Detect which cell encompasses the target text, then output its (x, y) center coordinate. 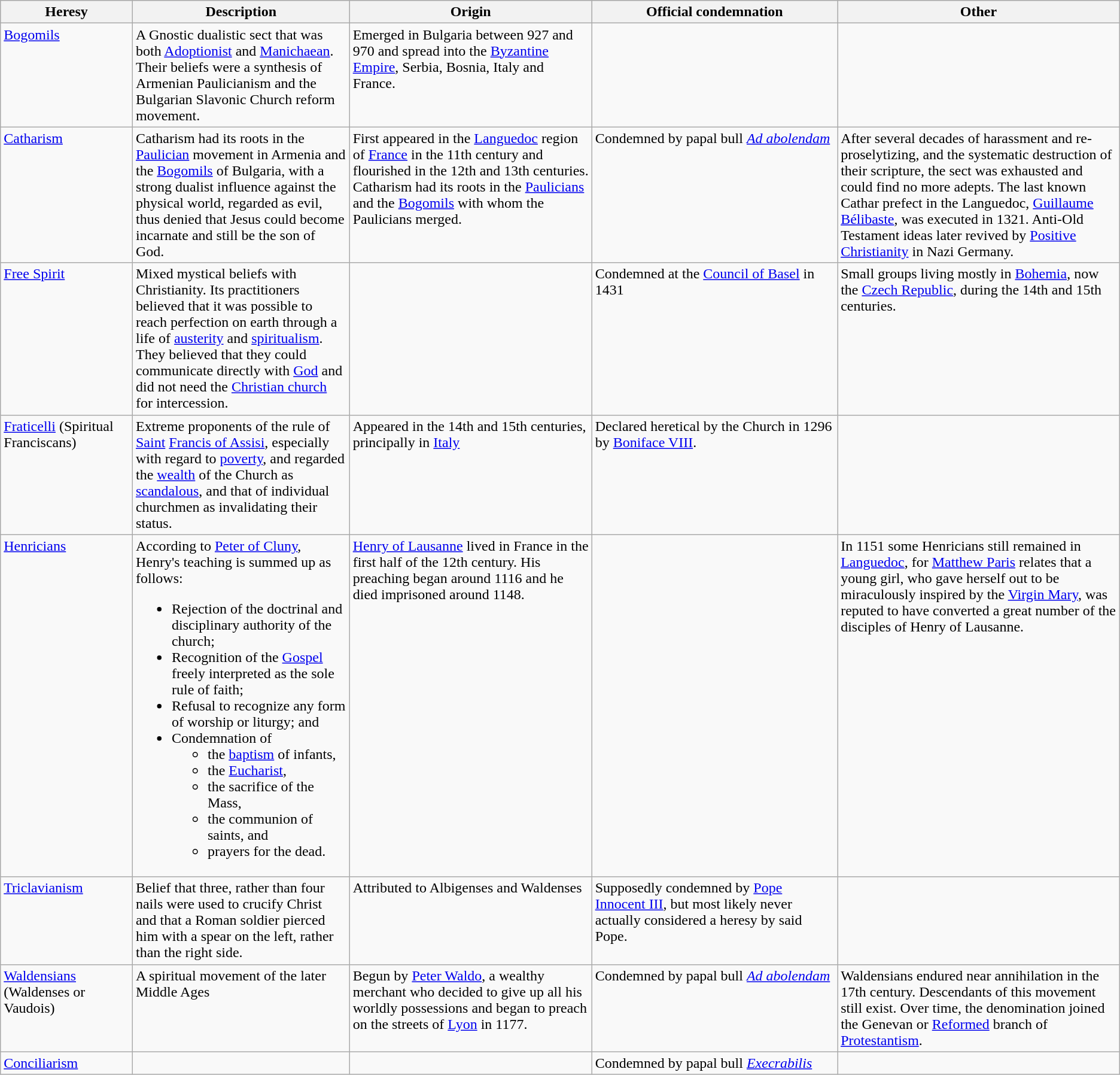
Origin (470, 12)
Henricians (67, 706)
Triclavianism (67, 921)
Henry of Lausanne lived in France in the first half of the 12th century. His preaching began around 1116 and he died imprisoned around 1148. (470, 706)
Condemned by papal bull Execrabilis (714, 1063)
Fraticelli (Spiritual Franciscans) (67, 475)
Attributed to Albigenses and Waldenses (470, 921)
Waldensians (Waldenses or Vaudois) (67, 1008)
Official condemnation (714, 12)
Condemned at the Council of Basel in 1431 (714, 339)
Appeared in the 14th and 15th centuries, principally in Italy (470, 475)
Declared heretical by the Church in 1296 by Boniface VIII. (714, 475)
Conciliarism (67, 1063)
A spiritual movement of the later Middle Ages (241, 1008)
Bogomils (67, 75)
Other (979, 12)
Begun by Peter Waldo, a wealthy merchant who decided to give up all his worldly possessions and began to preach on the streets of Lyon in 1177. (470, 1008)
Description (241, 12)
Catharism (67, 195)
Heresy (67, 12)
Supposedly condemned by Pope Innocent III, but most likely never actually considered a heresy by said Pope. (714, 921)
Small groups living mostly in Bohemia, now the Czech Republic, during the 14th and 15th centuries. (979, 339)
Emerged in Bulgaria between 927 and 970 and spread into the Byzantine Empire, Serbia, Bosnia, Italy and France. (470, 75)
Free Spirit (67, 339)
